Scan for the cell matching the given text and deliver its (X, Y) coordinate at center. 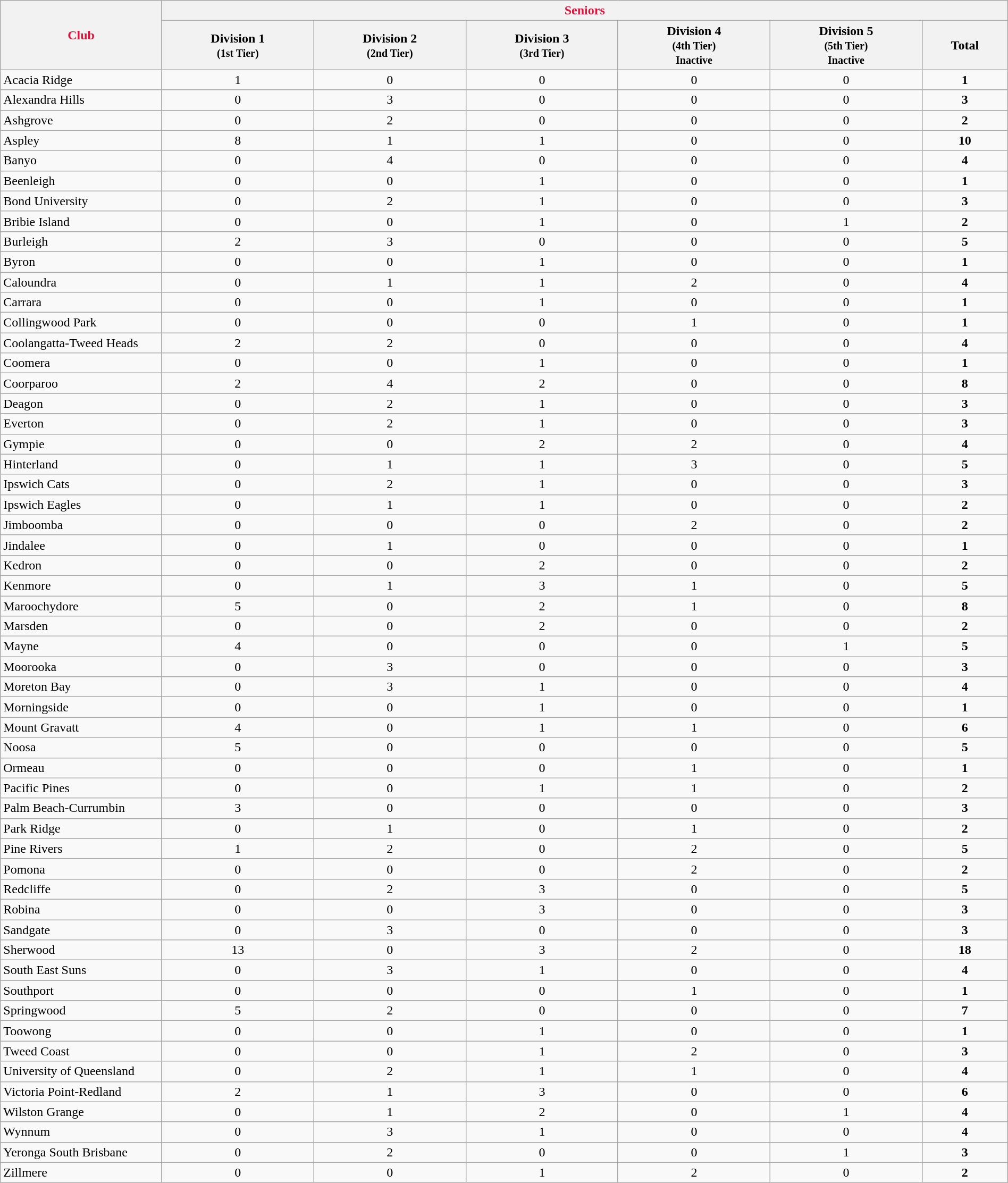
Tweed Coast (81, 1051)
Ashgrove (81, 120)
Coorparoo (81, 383)
Division 1 (1st Tier) (238, 45)
Gympie (81, 444)
Zillmere (81, 1172)
Ipswich Cats (81, 484)
Deagon (81, 404)
Palm Beach-Currumbin (81, 808)
Pacific Pines (81, 788)
University of Queensland (81, 1071)
Kenmore (81, 585)
South East Suns (81, 970)
Redcliffe (81, 889)
Moorooka (81, 667)
Robina (81, 909)
Beenleigh (81, 181)
Byron (81, 262)
Hinterland (81, 464)
Coomera (81, 363)
Acacia Ridge (81, 80)
Collingwood Park (81, 323)
Division 2 (2nd Tier) (390, 45)
Division 4 (4th Tier) Inactive (694, 45)
Carrara (81, 303)
Jindalee (81, 545)
Mayne (81, 647)
Aspley (81, 140)
Sandgate (81, 930)
Wilston Grange (81, 1112)
Moreton Bay (81, 687)
Division 5 (5th Tier) Inactive (846, 45)
10 (964, 140)
Everton (81, 424)
Total (964, 45)
Bribie Island (81, 221)
Wynnum (81, 1132)
Banyo (81, 161)
Division 3 (3rd Tier) (542, 45)
Springwood (81, 1011)
Bond University (81, 201)
Noosa (81, 748)
Park Ridge (81, 828)
Coolangatta-Tweed Heads (81, 343)
Marsden (81, 626)
Caloundra (81, 282)
18 (964, 950)
Morningside (81, 707)
Maroochydore (81, 606)
13 (238, 950)
Sherwood (81, 950)
Toowong (81, 1031)
Club (81, 35)
Kedron (81, 565)
Burleigh (81, 241)
Southport (81, 991)
Alexandra Hills (81, 100)
Ipswich Eagles (81, 505)
Ormeau (81, 768)
7 (964, 1011)
Pine Rivers (81, 849)
Pomona (81, 869)
Yeronga South Brisbane (81, 1152)
Mount Gravatt (81, 727)
Jimboomba (81, 525)
Victoria Point-Redland (81, 1092)
Seniors (585, 11)
